Search for the cell housing the specified text and yield its (x, y) center coordinate. 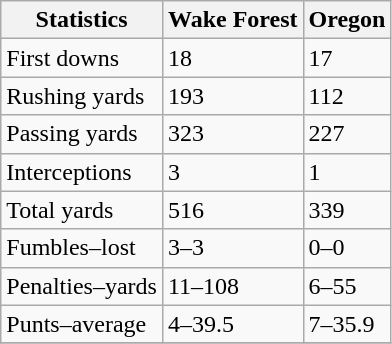
193 (232, 96)
4–39.5 (232, 324)
227 (347, 134)
17 (347, 58)
6–55 (347, 286)
3 (232, 172)
3–3 (232, 248)
0–0 (347, 248)
Total yards (82, 210)
Fumbles–lost (82, 248)
First downs (82, 58)
Wake Forest (232, 20)
Passing yards (82, 134)
112 (347, 96)
339 (347, 210)
Rushing yards (82, 96)
Penalties–yards (82, 286)
Interceptions (82, 172)
Statistics (82, 20)
Punts–average (82, 324)
1 (347, 172)
323 (232, 134)
516 (232, 210)
Oregon (347, 20)
18 (232, 58)
11–108 (232, 286)
7–35.9 (347, 324)
